Output the [x, y] coordinate of the center of the cell containing the given text.  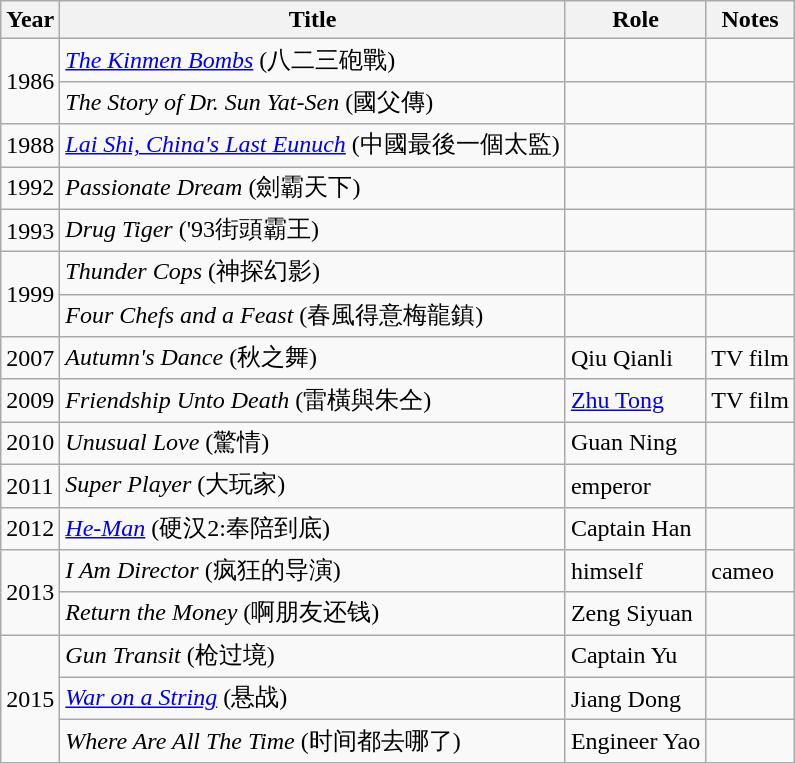
2010 [30, 444]
1986 [30, 82]
Title [313, 20]
Friendship Unto Death (雷橫與朱仝) [313, 400]
Engineer Yao [635, 742]
Qiu Qianli [635, 358]
Zeng Siyuan [635, 614]
Unusual Love (驚情) [313, 444]
2013 [30, 592]
Passionate Dream (劍霸天下) [313, 188]
He-Man (硬汉2:奉陪到底) [313, 528]
Captain Yu [635, 656]
Thunder Cops (神探幻影) [313, 274]
Notes [750, 20]
2015 [30, 699]
Jiang Dong [635, 698]
Guan Ning [635, 444]
War on a String (悬战) [313, 698]
1999 [30, 294]
Four Chefs and a Feast (春風得意梅龍鎮) [313, 316]
2012 [30, 528]
Role [635, 20]
Where Are All The Time (时间都去哪了) [313, 742]
1988 [30, 146]
Autumn's Dance (秋之舞) [313, 358]
Return the Money (啊朋友还钱) [313, 614]
Zhu Tong [635, 400]
1992 [30, 188]
Gun Transit (枪过境) [313, 656]
emperor [635, 486]
Lai Shi, China's Last Eunuch (中國最後一個太監) [313, 146]
2007 [30, 358]
2011 [30, 486]
I Am Director (疯狂的导演) [313, 572]
1993 [30, 230]
Year [30, 20]
himself [635, 572]
Drug Tiger ('93街頭霸王) [313, 230]
cameo [750, 572]
2009 [30, 400]
The Kinmen Bombs (八二三砲戰) [313, 60]
The Story of Dr. Sun Yat-Sen (國父傳) [313, 102]
Super Player (大玩家) [313, 486]
Captain Han [635, 528]
